Provide the [x, y] coordinate of the cell's center where the given text is located.  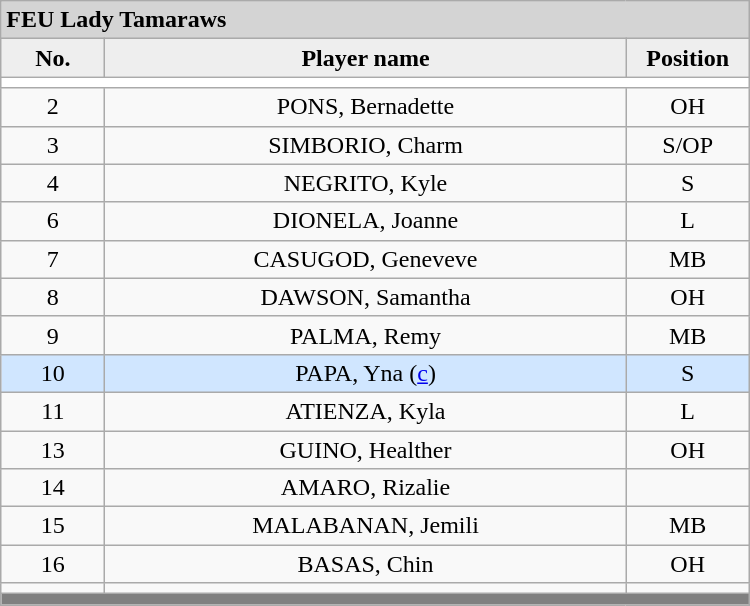
SIMBORIO, Charm [366, 145]
13 [53, 449]
BASAS, Chin [366, 564]
DIONELA, Joanne [366, 221]
No. [53, 58]
PONS, Bernadette [366, 107]
4 [53, 183]
14 [53, 488]
AMARO, Rizalie [366, 488]
PALMA, Remy [366, 335]
3 [53, 145]
FEU Lady Tamaraws [375, 20]
S/OP [688, 145]
MALABANAN, Jemili [366, 526]
11 [53, 411]
Position [688, 58]
PAPA, Yna (c) [366, 373]
7 [53, 259]
DAWSON, Samantha [366, 297]
ATIENZA, Kyla [366, 411]
CASUGOD, Geneveve [366, 259]
10 [53, 373]
8 [53, 297]
Player name [366, 58]
6 [53, 221]
2 [53, 107]
16 [53, 564]
15 [53, 526]
NEGRITO, Kyle [366, 183]
GUINO, Healther [366, 449]
9 [53, 335]
